Return the (x, y) coordinate for the center point of the cell that contains the specified text.  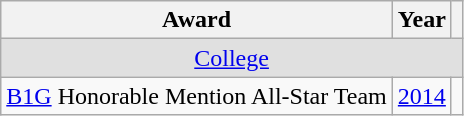
Year (422, 20)
Award (197, 20)
2014 (422, 96)
College (232, 58)
B1G Honorable Mention All-Star Team (197, 96)
